Search for the cell housing the specified text and yield its (X, Y) center coordinate. 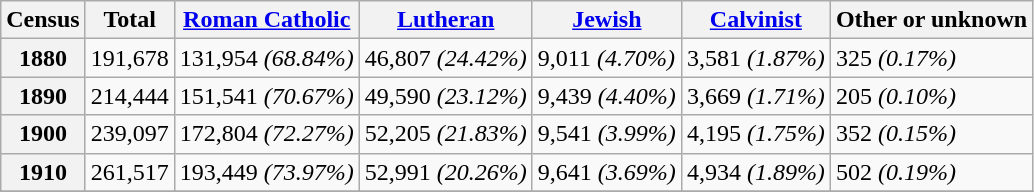
1880 (43, 58)
191,678 (130, 58)
4,195 (1.75%) (756, 134)
Roman Catholic (266, 20)
151,541 (70.67%) (266, 96)
3,581 (1.87%) (756, 58)
9,011 (4.70%) (606, 58)
261,517 (130, 172)
9,439 (4.40%) (606, 96)
1890 (43, 96)
Other or unknown (931, 20)
52,991 (20.26%) (446, 172)
214,444 (130, 96)
239,097 (130, 134)
46,807 (24.42%) (446, 58)
4,934 (1.89%) (756, 172)
325 (0.17%) (931, 58)
193,449 (73.97%) (266, 172)
49,590 (23.12%) (446, 96)
1900 (43, 134)
352 (0.15%) (931, 134)
Census (43, 20)
205 (0.10%) (931, 96)
131,954 (68.84%) (266, 58)
Jewish (606, 20)
Lutheran (446, 20)
9,541 (3.99%) (606, 134)
52,205 (21.83%) (446, 134)
9,641 (3.69%) (606, 172)
172,804 (72.27%) (266, 134)
502 (0.19%) (931, 172)
Calvinist (756, 20)
Total (130, 20)
1910 (43, 172)
3,669 (1.71%) (756, 96)
